Pinpoint the cell where the given text exists, returning its (X, Y) midpoint coordinate. 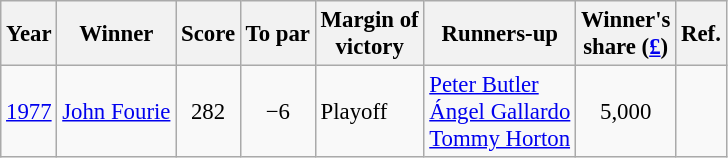
Margin ofvictory (370, 34)
Peter Butler Ángel Gallardo Tommy Horton (500, 112)
Score (208, 34)
5,000 (626, 112)
John Fourie (116, 112)
282 (208, 112)
Winner'sshare (£) (626, 34)
−6 (278, 112)
Winner (116, 34)
1977 (29, 112)
Runners-up (500, 34)
Ref. (701, 34)
Year (29, 34)
To par (278, 34)
Playoff (370, 112)
